Output the [x, y] coordinate of the center of the cell containing the given text.  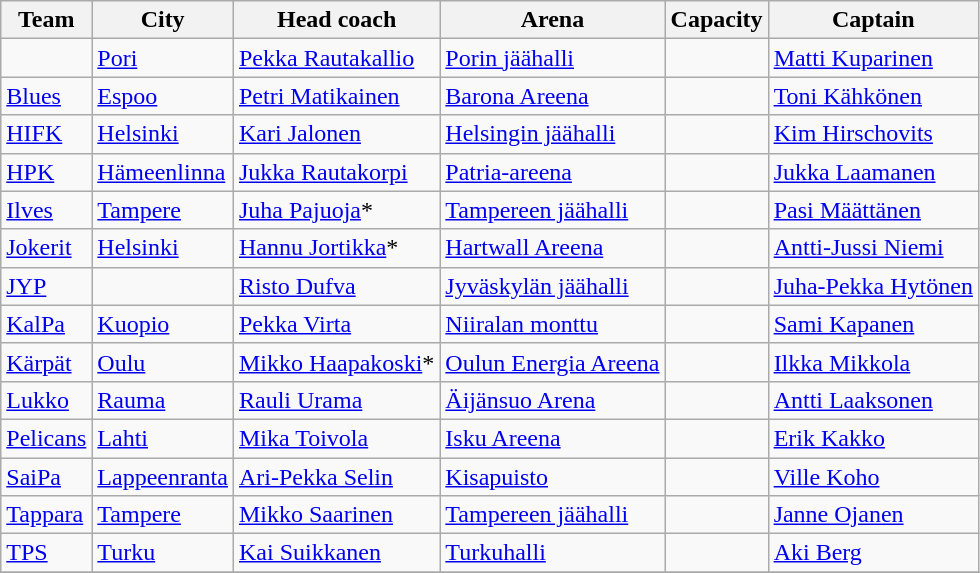
Espoo [163, 96]
Lahti [163, 438]
Patria-areena [552, 172]
Risto Dufva [336, 286]
Kuopio [163, 324]
Antti-Jussi Niemi [873, 248]
Lappeenranta [163, 477]
Hämeenlinna [163, 172]
TPS [46, 553]
Team [46, 20]
Oulun Energia Areena [552, 362]
Ilves [46, 210]
Kari Jalonen [336, 134]
Captain [873, 20]
Pelicans [46, 438]
Sami Kapanen [873, 324]
Barona Areena [552, 96]
Porin jäähalli [552, 58]
Isku Areena [552, 438]
Mikko Haapakoski* [336, 362]
Jukka Laamanen [873, 172]
Ari-Pekka Selin [336, 477]
Toni Kähkönen [873, 96]
Jyväskylän jäähalli [552, 286]
Petri Matikainen [336, 96]
Kai Suikkanen [336, 553]
Lukko [46, 400]
Pekka Rautakallio [336, 58]
Pasi Määttänen [873, 210]
Turku [163, 553]
Hartwall Areena [552, 248]
Turkuhalli [552, 553]
Janne Ojanen [873, 515]
SaiPa [46, 477]
Helsingin jäähalli [552, 134]
City [163, 20]
Aki Berg [873, 553]
Ville Koho [873, 477]
Oulu [163, 362]
Mikko Saarinen [336, 515]
Mika Toivola [336, 438]
Jokerit [46, 248]
Rauli Urama [336, 400]
Kim Hirschovits [873, 134]
Juha Pajuoja* [336, 210]
Pekka Virta [336, 324]
Head coach [336, 20]
Capacity [716, 20]
Äijänsuo Arena [552, 400]
Kärpät [46, 362]
Niiralan monttu [552, 324]
Juha-Pekka Hytönen [873, 286]
Matti Kuparinen [873, 58]
Hannu Jortikka* [336, 248]
Jukka Rautakorpi [336, 172]
KalPa [46, 324]
Pori [163, 58]
HPK [46, 172]
Blues [46, 96]
Erik Kakko [873, 438]
Tappara [46, 515]
Antti Laaksonen [873, 400]
HIFK [46, 134]
Arena [552, 20]
Kisapuisto [552, 477]
Rauma [163, 400]
JYP [46, 286]
Ilkka Mikkola [873, 362]
